Return (x, y) of the center of cell containing provided text 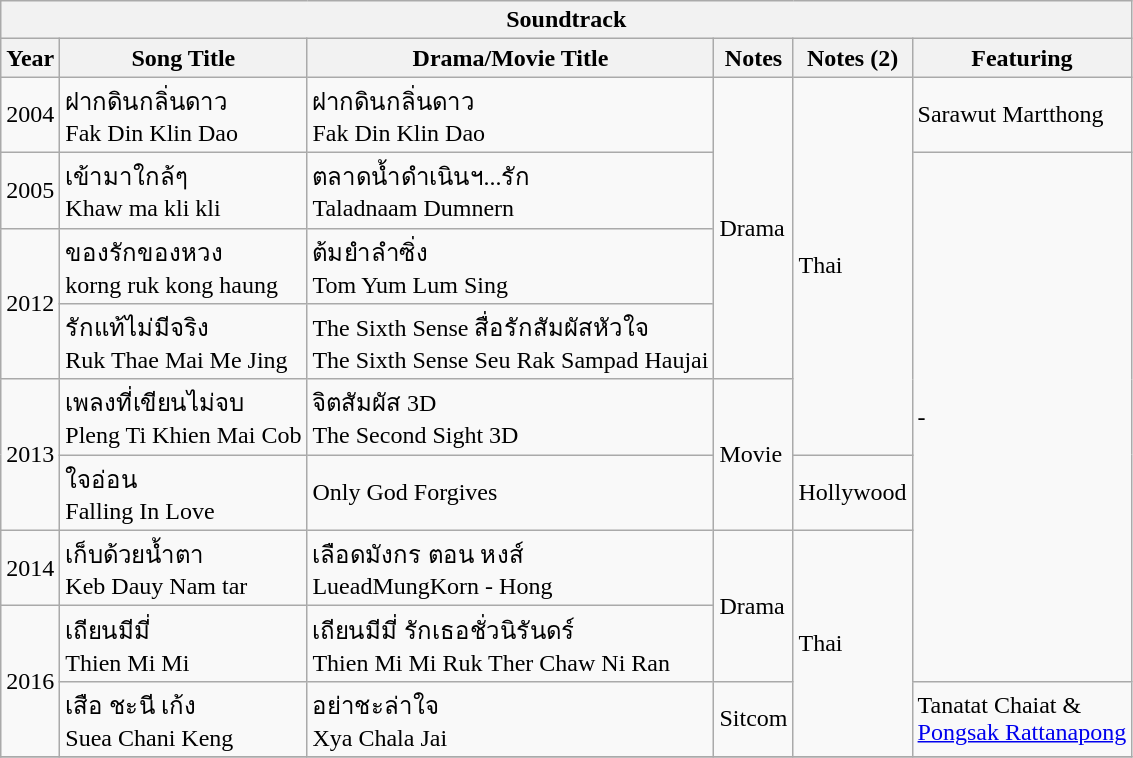
ของรักของหวงkorng ruk kong haung (184, 266)
Soundtrack (566, 20)
2005 (30, 190)
Year (30, 58)
Hollywood (852, 493)
จิตสัมผัส 3DThe Second Sight 3D (510, 417)
2016 (30, 682)
Song Title (184, 58)
เก็บด้วยน้ำตา Keb Dauy Nam tar (184, 568)
เลือดมังกร ตอน หงส์LueadMungKorn - Hong (510, 568)
2014 (30, 568)
ตลาดน้ำดำเนินฯ...รักTaladnaam Dumnern (510, 190)
ใจอ่อนFalling In Love (184, 493)
Notes (754, 58)
2012 (30, 304)
Movie (754, 454)
ต้มยำลำซิ่งTom Yum Lum Sing (510, 266)
Featuring (1022, 58)
Sitcom (754, 719)
Tanatat Chaiat & Pongsak Rattanapong (1022, 719)
เถียนมีมี่ Thien Mi Mi (184, 644)
รักแท้ไม่มีจริง Ruk Thae Mai Me Jing (184, 342)
Notes (2) (852, 58)
เพลงที่เขียนไม่จบPleng Ti Khien Mai Cob (184, 417)
Sarawut Martthong (1022, 115)
เสือ ชะนี เก้ง Suea Chani Keng (184, 719)
อย่าชะล่าใจ Xya Chala Jai (510, 719)
เข้ามาใกล้ๆKhaw ma kli kli (184, 190)
Only God Forgives (510, 493)
2013 (30, 454)
เถียนมีมี่ รักเธอชั่วนิรันดร์ Thien Mi Mi Ruk Ther Chaw Ni Ran (510, 644)
Drama/Movie Title (510, 58)
- (1022, 416)
2004 (30, 115)
The Sixth Sense สื่อรักสัมผัสหัวใจThe Sixth Sense Seu Rak Sampad Haujai (510, 342)
